For the text-containing cell, return its midpoint in (X, Y) coordinate format. 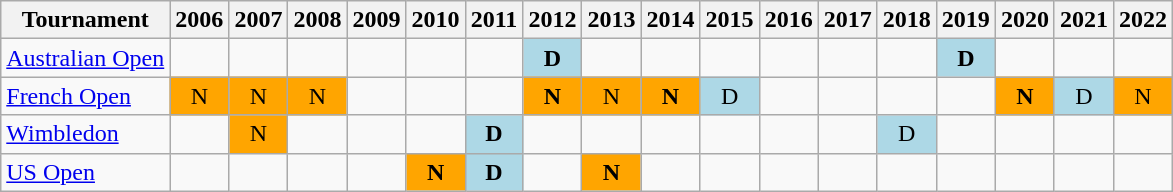
2021 (1084, 20)
2013 (612, 20)
2020 (1024, 20)
2015 (730, 20)
2012 (552, 20)
2017 (848, 20)
US Open (86, 172)
Wimbledon (86, 134)
2008 (318, 20)
2009 (376, 20)
Tournament (86, 20)
2007 (258, 20)
2022 (1142, 20)
2010 (436, 20)
2016 (788, 20)
French Open (86, 96)
2019 (966, 20)
2006 (200, 20)
2014 (670, 20)
2018 (906, 20)
Australian Open (86, 58)
2011 (494, 20)
